Detect which cell encompasses the target text, then output its [X, Y] center coordinate. 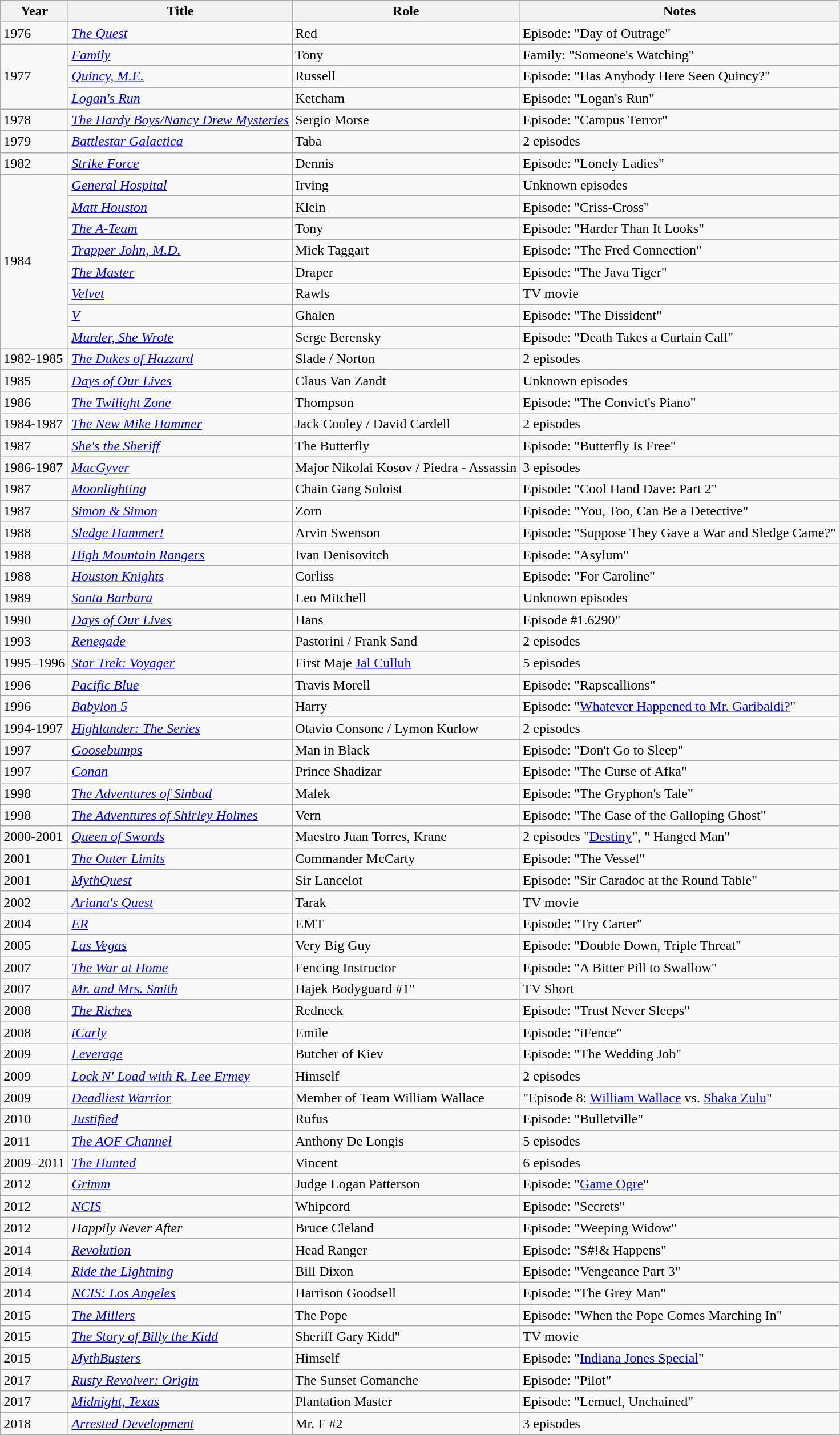
1982-1985 [34, 359]
Episode: "Criss-Cross" [680, 207]
Episode: "The Curse of Afka" [680, 772]
The A-Team [180, 228]
2000-2001 [34, 837]
Episode: "The Convict's Piano" [680, 402]
Battlestar Galactica [180, 142]
First Maje Jal Culluh [406, 663]
Pacific Blue [180, 685]
Red [406, 33]
Vern [406, 815]
Revolution [180, 1249]
Bill Dixon [406, 1271]
2011 [34, 1141]
Episode: "Cool Hand Dave: Part 2" [680, 489]
Star Trek: Voyager [180, 663]
Santa Barbara [180, 598]
The Twilight Zone [180, 402]
Rusty Revolver: Origin [180, 1380]
Episode: "Asylum" [680, 554]
Travis Morell [406, 685]
Anthony De Longis [406, 1141]
The Riches [180, 1011]
Judge Logan Patterson [406, 1184]
Family [180, 55]
Las Vegas [180, 945]
Harrison Goodsell [406, 1293]
Matt Houston [180, 207]
Redneck [406, 1011]
Moonlighting [180, 489]
Justified [180, 1119]
Whipcord [406, 1206]
1993 [34, 642]
Tarak [406, 902]
Year [34, 11]
Episode: "Lemuel, Unchained" [680, 1402]
Conan [180, 772]
Leverage [180, 1054]
Ivan Denisovitch [406, 554]
Rawls [406, 294]
Simon & Simon [180, 511]
Quincy, M.E. [180, 76]
Vincent [406, 1163]
Lock N' Load with R. Lee Ermey [180, 1076]
Episode #1.6290" [680, 619]
The Hardy Boys/Nancy Drew Mysteries [180, 120]
Strike Force [180, 163]
Plantation Master [406, 1402]
2009–2011 [34, 1163]
2005 [34, 945]
2010 [34, 1119]
ER [180, 924]
EMT [406, 924]
Logan's Run [180, 98]
Arvin Swenson [406, 533]
Butcher of Kiev [406, 1054]
Episode: "The Dissident" [680, 316]
"Episode 8: William Wallace vs. Shaka Zulu" [680, 1098]
High Mountain Rangers [180, 554]
Episode: "Campus Terror" [680, 120]
Episode: "Double Down, Triple Threat" [680, 945]
Malek [406, 793]
2002 [34, 902]
1989 [34, 598]
Dennis [406, 163]
Prince Shadizar [406, 772]
Episode: "Vengeance Part 3" [680, 1271]
Episode: "The Java Tiger" [680, 272]
The Butterfly [406, 446]
MacGyver [180, 467]
TV Short [680, 989]
Episode: "Suppose They Gave a War and Sledge Came?" [680, 533]
Episode: "Day of Outrage" [680, 33]
2 episodes "Destiny", " Hanged Man" [680, 837]
Family: "Someone's Watching" [680, 55]
Trapper John, M.D. [180, 250]
Fencing Instructor [406, 968]
Role [406, 11]
Episode: "Butterfly Is Free" [680, 446]
1982 [34, 163]
Zorn [406, 511]
Commander McCarty [406, 858]
1984-1987 [34, 424]
Episode: "The Fred Connection" [680, 250]
Episode: "The Vessel" [680, 858]
Claus Van Zandt [406, 381]
1976 [34, 33]
Very Big Guy [406, 945]
NCIS [180, 1206]
Russell [406, 76]
Leo Mitchell [406, 598]
Episode: "When the Pope Comes Marching In" [680, 1315]
Episode: "A Bitter Pill to Swallow" [680, 968]
Episode: "You, Too, Can Be a Detective" [680, 511]
1994-1997 [34, 728]
Houston Knights [180, 576]
Deadliest Warrior [180, 1098]
Draper [406, 272]
The Quest [180, 33]
Episode: "Whatever Happened to Mr. Garibaldi?" [680, 707]
Title [180, 11]
Episode: "The Gryphon's Tale" [680, 793]
The Outer Limits [180, 858]
Notes [680, 11]
Episode: "For Caroline" [680, 576]
She's the Sheriff [180, 446]
The War at Home [180, 968]
Emile [406, 1033]
Irving [406, 185]
The New Mike Hammer [180, 424]
Arrested Development [180, 1424]
Midnight, Texas [180, 1402]
Episode: "Has Anybody Here Seen Quincy?" [680, 76]
Sheriff Gary Kidd" [406, 1337]
Episode: "Weeping Widow" [680, 1228]
General Hospital [180, 185]
Renegade [180, 642]
Episode: "iFence" [680, 1033]
1986 [34, 402]
Mr. and Mrs. Smith [180, 989]
Mick Taggart [406, 250]
Thompson [406, 402]
MythBusters [180, 1359]
Harry [406, 707]
iCarly [180, 1033]
1995–1996 [34, 663]
1978 [34, 120]
Goosebumps [180, 750]
1977 [34, 76]
Episode: "Logan's Run" [680, 98]
The Master [180, 272]
Happily Never After [180, 1228]
The Adventures of Sinbad [180, 793]
Episode: "The Case of the Galloping Ghost" [680, 815]
Ariana's Quest [180, 902]
Bruce Cleland [406, 1228]
Ghalen [406, 316]
Slade / Norton [406, 359]
Episode: "Pilot" [680, 1380]
Episode: "The Wedding Job" [680, 1054]
1985 [34, 381]
The Adventures of Shirley Holmes [180, 815]
Episode: "Don't Go to Sleep" [680, 750]
The Hunted [180, 1163]
Chain Gang Soloist [406, 489]
The Sunset Comanche [406, 1380]
Taba [406, 142]
Jack Cooley / David Cardell [406, 424]
Man in Black [406, 750]
The Story of Billy the Kidd [180, 1337]
The Pope [406, 1315]
Ketcham [406, 98]
The Millers [180, 1315]
Sledge Hammer! [180, 533]
1979 [34, 142]
Klein [406, 207]
The Dukes of Hazzard [180, 359]
Episode: "Lonely Ladies" [680, 163]
Major Nikolai Kosov / Piedra - Assassin [406, 467]
Highlander: The Series [180, 728]
Sergio Morse [406, 120]
Episode: "Secrets" [680, 1206]
Murder, She Wrote [180, 337]
Grimm [180, 1184]
Queen of Swords [180, 837]
Hans [406, 619]
Episode: "Bulletville" [680, 1119]
Member of Team William Wallace [406, 1098]
Mr. F #2 [406, 1424]
Rufus [406, 1119]
2018 [34, 1424]
MythQuest [180, 880]
Episode: "Harder Than It Looks" [680, 228]
Episode: "Rapscallions" [680, 685]
The AOF Channel [180, 1141]
Velvet [180, 294]
Episode: "Try Carter" [680, 924]
Serge Berensky [406, 337]
Episode: "Trust Never Sleeps" [680, 1011]
1984 [34, 261]
Episode: "Game Ogre" [680, 1184]
2004 [34, 924]
6 episodes [680, 1163]
NCIS: Los Angeles [180, 1293]
1986-1987 [34, 467]
Babylon 5 [180, 707]
Sir Lancelot [406, 880]
V [180, 316]
Episode: "The Grey Man" [680, 1293]
1990 [34, 619]
Corliss [406, 576]
Ride the Lightning [180, 1271]
Otavio Consone / Lymon Kurlow [406, 728]
Episode: "S#!& Happens" [680, 1249]
Head Ranger [406, 1249]
Episode: "Sir Caradoc at the Round Table" [680, 880]
Episode: "Death Takes a Curtain Call" [680, 337]
Hajek Bodyguard #1" [406, 989]
Episode: "Indiana Jones Special" [680, 1359]
Pastorini / Frank Sand [406, 642]
Maestro Juan Torres, Krane [406, 837]
